Detect which cell encompasses the target text, then output its (X, Y) center coordinate. 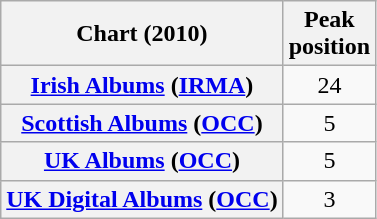
Irish Albums (IRMA) (142, 85)
Chart (2010) (142, 34)
Scottish Albums (OCC) (142, 123)
3 (329, 199)
UK Albums (OCC) (142, 161)
Peakposition (329, 34)
UK Digital Albums (OCC) (142, 199)
24 (329, 85)
